Extract the (x, y) coordinate from the center of the cell holding the provided text.  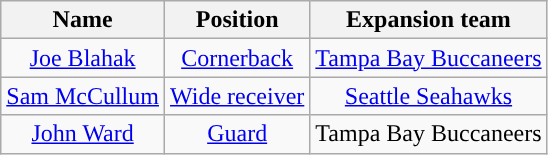
Guard (236, 134)
Expansion team (428, 20)
Seattle Seahawks (428, 96)
John Ward (83, 134)
Position (236, 20)
Name (83, 20)
Wide receiver (236, 96)
Sam McCullum (83, 96)
Joe Blahak (83, 58)
Cornerback (236, 58)
